Return the [X, Y] coordinate for the center point of the cell that contains the specified text.  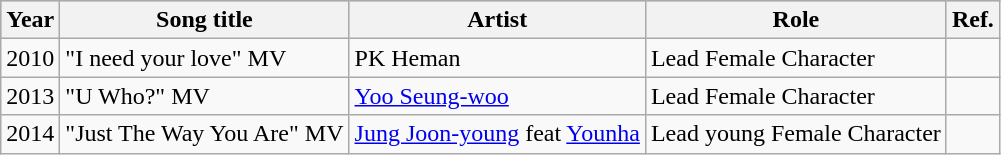
Jung Joon-young feat Younha [497, 134]
Ref. [972, 20]
"I need your love" MV [204, 58]
2010 [30, 58]
2013 [30, 96]
"U Who?" MV [204, 96]
Lead young Female Character [796, 134]
Role [796, 20]
PK Heman [497, 58]
Year [30, 20]
Artist [497, 20]
2014 [30, 134]
"Just The Way You Are" MV [204, 134]
Yoo Seung-woo [497, 96]
Song title [204, 20]
